Determine the (X, Y) coordinate at the center of the cell enclosing the given text.  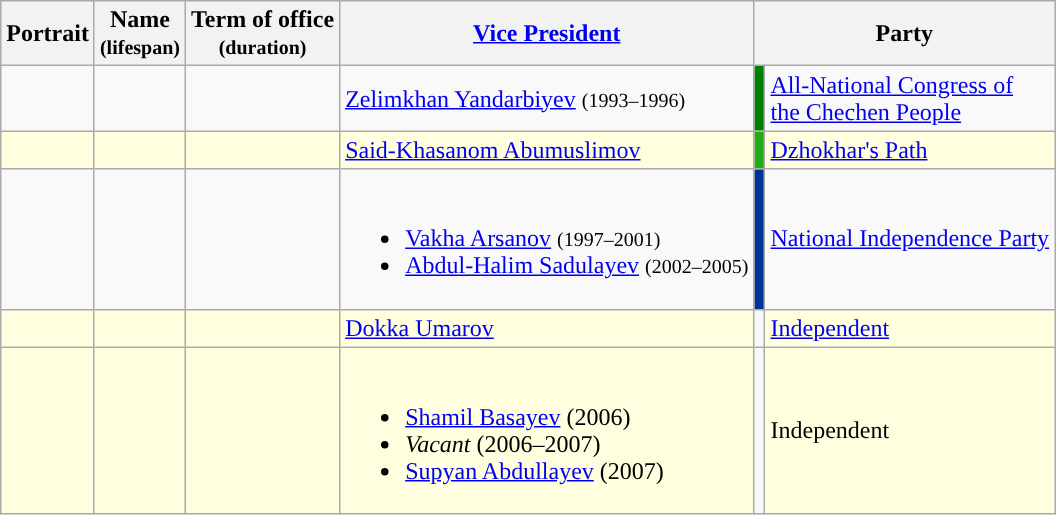
Said-Khasanom Abumuslimov (547, 150)
Name(lifespan) (140, 34)
Dzhokhar's Path (910, 150)
Shamil Basayev (2006)Vacant (2006–2007)Supyan Abdullayev (2007) (547, 430)
Portrait (48, 34)
Dokka Umarov (547, 328)
Vice President (547, 34)
Zelimkhan Yandarbiyev (1993–1996) (547, 98)
National Independence Party (910, 239)
All-National Congress ofthe Chechen People (910, 98)
Vakha Arsanov (1997–2001)Abdul-Halim Sadulayev (2002–2005) (547, 239)
Party (904, 34)
Term of office(duration) (262, 34)
